Find where the given text appears and provide that cell's center as [x, y] coordinate. 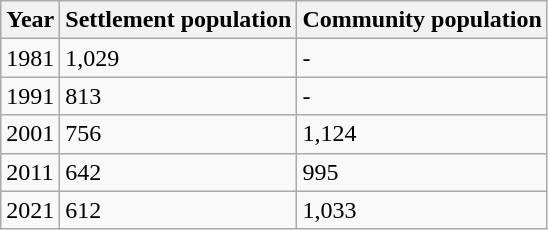
1,124 [422, 134]
1981 [30, 58]
1991 [30, 96]
756 [178, 134]
Community population [422, 20]
642 [178, 172]
2021 [30, 210]
612 [178, 210]
995 [422, 172]
Year [30, 20]
1,029 [178, 58]
813 [178, 96]
2001 [30, 134]
1,033 [422, 210]
Settlement population [178, 20]
2011 [30, 172]
